Locate the cell with the specified text and output its (X, Y) center coordinate. 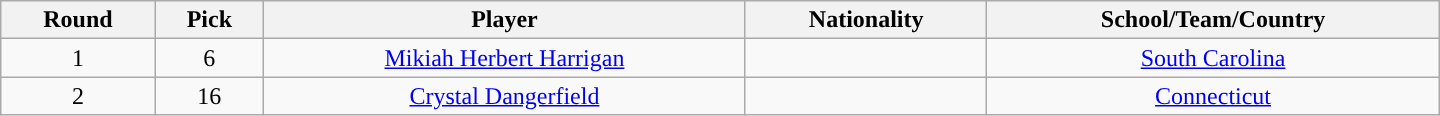
School/Team/Country (1213, 20)
Round (78, 20)
2 (78, 96)
Pick (209, 20)
16 (209, 96)
Crystal Dangerfield (504, 96)
6 (209, 58)
South Carolina (1213, 58)
Connecticut (1213, 96)
Nationality (866, 20)
Player (504, 20)
1 (78, 58)
Mikiah Herbert Harrigan (504, 58)
